From the cell containing the given text, extract its center point as [x, y] coordinate. 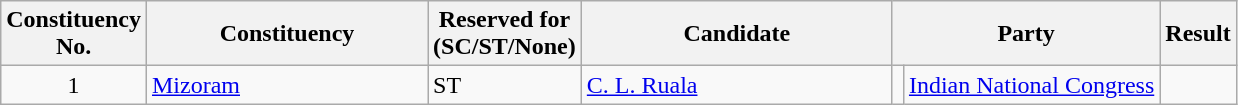
Reserved for(SC/ST/None) [505, 34]
Candidate [736, 34]
Result [1198, 34]
1 [74, 85]
C. L. Ruala [736, 85]
Mizoram [286, 85]
Party [1026, 34]
Constituency No. [74, 34]
Constituency [286, 34]
ST [505, 85]
Indian National Congress [1031, 85]
